For the text-containing cell, return its midpoint in (X, Y) coordinate format. 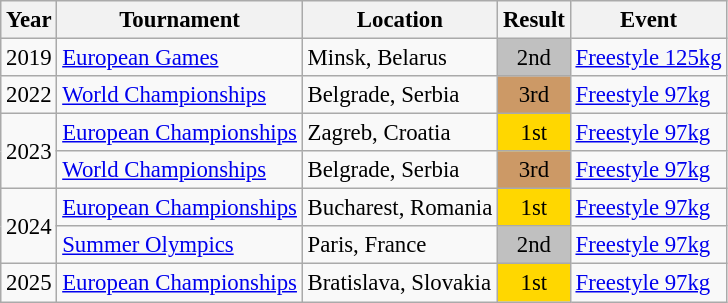
2025 (29, 283)
Year (29, 20)
Freestyle 125kg (648, 58)
Zagreb, Croatia (400, 133)
Minsk, Belarus (400, 58)
2019 (29, 58)
Summer Olympics (180, 245)
Event (648, 20)
2023 (29, 152)
Location (400, 20)
2024 (29, 226)
Bucharest, Romania (400, 208)
Paris, France (400, 245)
European Games (180, 58)
2022 (29, 95)
Tournament (180, 20)
Result (534, 20)
Bratislava, Slovakia (400, 283)
